Detect which cell encompasses the target text, then output its (X, Y) center coordinate. 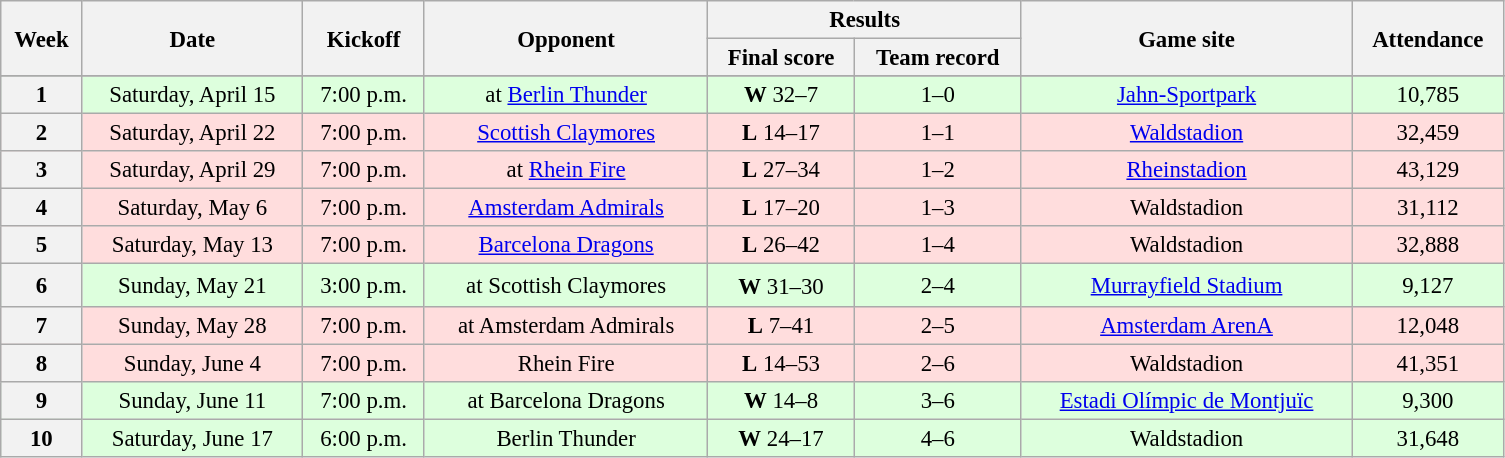
Sunday, June 4 (192, 363)
Saturday, April 22 (192, 133)
Saturday, April 29 (192, 170)
Final score (781, 58)
6 (42, 285)
12,048 (1428, 325)
Saturday, May 13 (192, 245)
8 (42, 363)
Murrayfield Stadium (1186, 285)
Results (865, 20)
3:00 p.m. (364, 285)
L 14–53 (781, 363)
L 14–17 (781, 133)
Rhein Fire (566, 363)
9,300 (1428, 400)
4–6 (938, 438)
41,351 (1428, 363)
3 (42, 170)
Sunday, May 21 (192, 285)
Amsterdam ArenA (1186, 325)
10,785 (1428, 95)
2–4 (938, 285)
1–2 (938, 170)
32,888 (1428, 245)
Saturday, June 17 (192, 438)
at Barcelona Dragons (566, 400)
1–0 (938, 95)
4 (42, 208)
31,648 (1428, 438)
2–6 (938, 363)
9 (42, 400)
1–3 (938, 208)
at Rhein Fire (566, 170)
Week (42, 38)
Amsterdam Admirals (566, 208)
at Scottish Claymores (566, 285)
W 31–30 (781, 285)
at Amsterdam Admirals (566, 325)
31,112 (1428, 208)
Date (192, 38)
7 (42, 325)
1–1 (938, 133)
L 26–42 (781, 245)
2–5 (938, 325)
6:00 p.m. (364, 438)
W 32–7 (781, 95)
Saturday, May 6 (192, 208)
9,127 (1428, 285)
L 17–20 (781, 208)
3–6 (938, 400)
43,129 (1428, 170)
at Berlin Thunder (566, 95)
5 (42, 245)
Opponent (566, 38)
W 24–17 (781, 438)
1 (42, 95)
1–4 (938, 245)
Sunday, May 28 (192, 325)
Game site (1186, 38)
L 27–34 (781, 170)
Jahn-Sportpark (1186, 95)
Kickoff (364, 38)
W 14–8 (781, 400)
2 (42, 133)
Sunday, June 11 (192, 400)
Estadi Olímpic de Montjuïc (1186, 400)
Attendance (1428, 38)
Scottish Claymores (566, 133)
32,459 (1428, 133)
Team record (938, 58)
10 (42, 438)
Barcelona Dragons (566, 245)
Saturday, April 15 (192, 95)
L 7–41 (781, 325)
Rheinstadion (1186, 170)
Berlin Thunder (566, 438)
